Extract the [x, y] coordinate from the center of the cell holding the provided text.  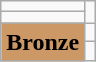
Bronze [43, 42]
